Pinpoint the cell where the given text exists, returning its [X, Y] midpoint coordinate. 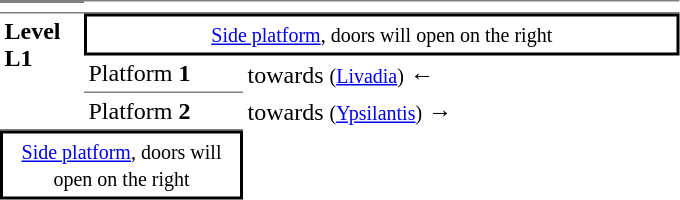
Platform 2 [164, 112]
LevelL1 [42, 72]
towards (Ypsilantis) → [461, 112]
Platform 1 [164, 75]
towards (Livadia) ← [461, 75]
